Pinpoint the cell where the given text exists, returning its (x, y) midpoint coordinate. 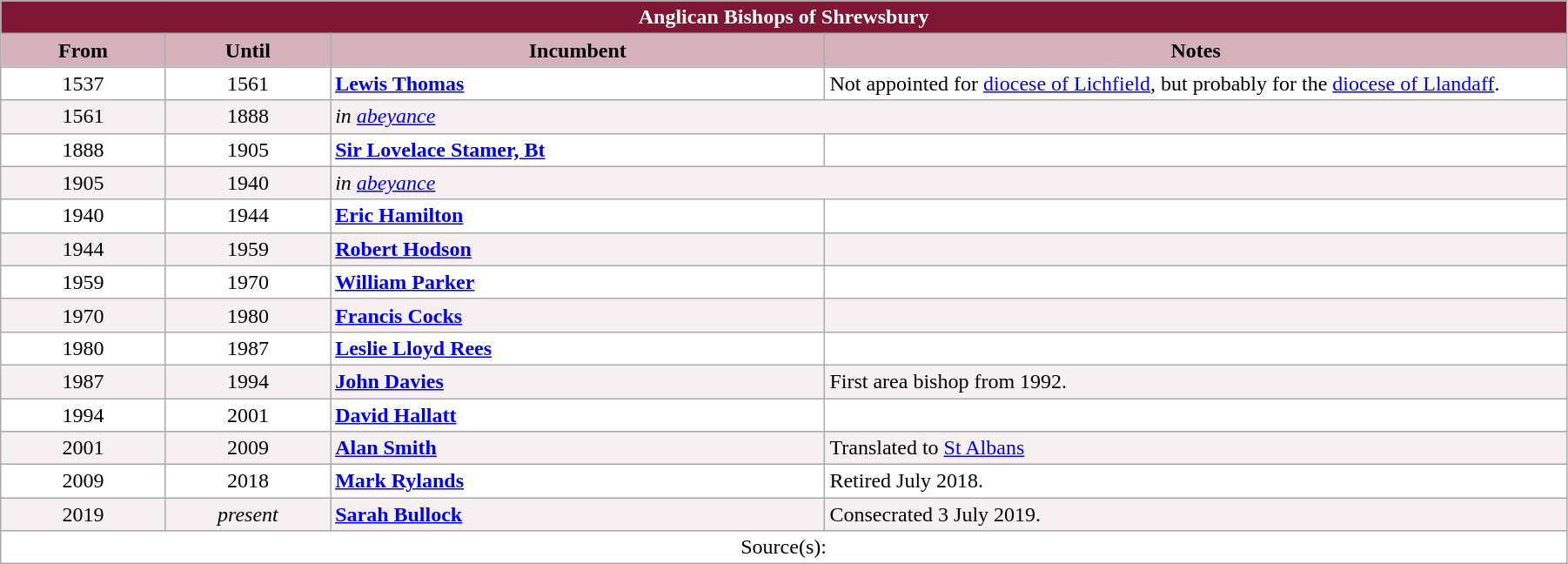
Consecrated 3 July 2019. (1196, 514)
Sarah Bullock (578, 514)
From (84, 50)
William Parker (578, 282)
Eric Hamilton (578, 216)
Not appointed for diocese of Lichfield, but probably for the diocese of Llandaff. (1196, 84)
1537 (84, 84)
Leslie Lloyd Rees (578, 348)
2018 (247, 481)
Francis Cocks (578, 315)
2019 (84, 514)
Anglican Bishops of Shrewsbury (784, 17)
Robert Hodson (578, 249)
Translated to St Albans (1196, 448)
John Davies (578, 381)
Until (247, 50)
First area bishop from 1992. (1196, 381)
Lewis Thomas (578, 84)
present (247, 514)
Retired July 2018. (1196, 481)
David Hallatt (578, 415)
Mark Rylands (578, 481)
Alan Smith (578, 448)
Incumbent (578, 50)
Sir Lovelace Stamer, Bt (578, 150)
Source(s): (784, 547)
Notes (1196, 50)
